Extract the [x, y] coordinate from the center of the cell holding the provided text.  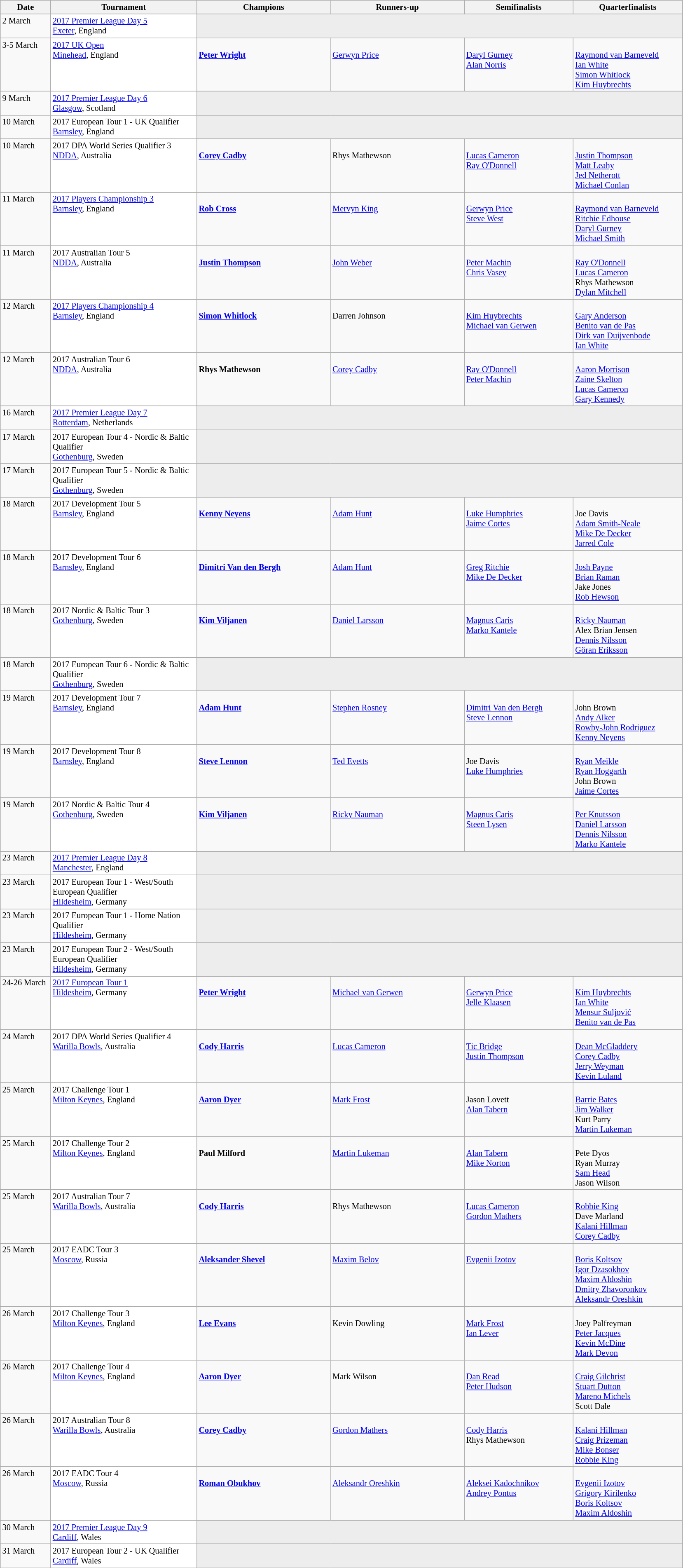
Dan Read Peter Hudson [519, 1387]
Jason Lovett Alan Tabern [519, 1109]
2017 European Tour 1 - West/South European Qualifier Hildesheim, Germany [124, 892]
2017 European Tour 1Hildesheim, Germany [124, 1003]
2017 EADC Tour 3Moscow, Russia [124, 1275]
Cody Harris Rhys Mathewson [519, 1440]
Aleksander Shevel [264, 1275]
Raymond van Barneveld Ian White Simon Whitlock Kim Huybrechts [628, 65]
2 March [26, 26]
Simon Whitlock [264, 326]
2017 UK OpenMinehead, England [124, 65]
2017 EADC Tour 4Moscow, Russia [124, 1493]
Tic Bridge Justin Thompson [519, 1056]
2017 Development Tour 6Barnsley, England [124, 577]
Runners-up [397, 7]
Kenny Neyens [264, 524]
2017 Challenge Tour 2Milton Keynes, England [124, 1163]
Gerwyn Price Steve West [519, 219]
John Weber [397, 272]
Aleksei Kadochnikov Andrey Pontus [519, 1493]
Darren Johnson [397, 326]
Lucas Cameron Ray O'Donnell [519, 166]
Raymond van Barneveld Ritchie Edhouse Daryl Gurney Michael Smith [628, 219]
3-5 March [26, 65]
Magnus Caris Steen Lysen [519, 825]
Lucas Cameron [397, 1056]
Barrie Bates Jim Walker Kurt Parry Martin Lukeman [628, 1109]
2017 European Tour 2 - UK Qualifier Cardiff, Wales [124, 1556]
Pete Dyos Ryan Murray Sam Head Jason Wilson [628, 1163]
2017 DPA World Series Qualifier 3NDDA, Australia [124, 166]
Tournament [124, 7]
Champions [264, 7]
Ricky Nauman [397, 825]
Gerwyn Price Jelle Klaasen [519, 1003]
Ricky Nauman Alex Brian Jensen Dennis Nilsson Göran Eriksson [628, 630]
2017 Challenge Tour 1Milton Keynes, England [124, 1109]
Evgenii Izotov [519, 1275]
2017 Players Championship 4Barnsley, England [124, 326]
Semifinalists [519, 7]
Mervyn King [397, 219]
Lucas Cameron Gordon Mathers [519, 1216]
Robbie King Dave Marland Kalani Hillman Corey Cadby [628, 1216]
2017 Premier League Day 9 Cardiff, Wales [124, 1532]
30 March [26, 1532]
Greg Ritchie Mike De Decker [519, 577]
Kim Huybrechts Michael van Gerwen [519, 326]
Quarterfinalists [628, 7]
Roman Obukhov [264, 1493]
Dimitri Van den Bergh Steve Lennon [519, 717]
16 March [26, 418]
2017 European Tour 6 - Nordic & Baltic Qualifier Gothenburg, Sweden [124, 674]
Evgenii Izotov Grigory Kirilenko Boris Koltsov Maxim Aldoshin [628, 1493]
Michael van Gerwen [397, 1003]
2017 Development Tour 5Barnsley, England [124, 524]
Mark Frost [397, 1109]
John Brown Andy Alker Rowby-John Rodriguez Kenny Neyens [628, 717]
2017 Development Tour 7Barnsley, England [124, 717]
Per Knutsson Daniel Larsson Dennis Nilsson Marko Kantele [628, 825]
Paul Milford [264, 1163]
2017 European Tour 1 - Home Nation Qualifier Hildesheim, Germany [124, 926]
2017 Premier League Day 7 Rotterdam, Netherlands [124, 418]
Peter Machin Chris Vasey [519, 272]
Gary Anderson Benito van de Pas Dirk van Duijvenbode Ian White [628, 326]
2017 Challenge Tour 3Milton Keynes, England [124, 1333]
2017 European Tour 2 - West/South European Qualifier Hildesheim, Germany [124, 959]
Stephen Rosney [397, 717]
Martin Lukeman [397, 1163]
2017 European Tour 5 - Nordic & Baltic Qualifier Gothenburg, Sweden [124, 480]
2017 Australian Tour 5NDDA, Australia [124, 272]
Ray O'Donnell Peter Machin [519, 379]
Aaron Morrison Zaine Skelton Lucas Cameron Gary Kennedy [628, 379]
2017 Premier League Day 8 Manchester, England [124, 863]
Daryl Gurney Alan Norris [519, 65]
Gerwyn Price [397, 65]
Magnus Caris Marko Kantele [519, 630]
2017 Players Championship 3Barnsley, England [124, 219]
Maxim Belov [397, 1275]
2017 Premier League Day 6 Glasgow, Scotland [124, 103]
2017 Development Tour 8Barnsley, England [124, 771]
Justin Thompson Matt Leahy Jed Netherott Michael Conlan [628, 166]
Daniel Larsson [397, 630]
2017 Australian Tour 8Warilla Bowls, Australia [124, 1440]
Lee Evans [264, 1333]
Aleksandr Oreshkin [397, 1493]
Rob Cross [264, 219]
Steve Lennon [264, 771]
Ray O'Donnell Lucas Cameron Rhys Mathewson Dylan Mitchell [628, 272]
2017 Nordic & Baltic Tour 3Gothenburg, Sweden [124, 630]
31 March [26, 1556]
Mark Wilson [397, 1387]
Josh Payne Brian Raman Jake Jones Rob Hewson [628, 577]
Joe Davis Luke Humphries [519, 771]
Dimitri Van den Bergh [264, 577]
2017 European Tour 4 - Nordic & Baltic Qualifier Gothenburg, Sweden [124, 447]
2017 Premier League Day 5 Exeter, England [124, 26]
2017 Nordic & Baltic Tour 4Gothenburg, Sweden [124, 825]
Kevin Dowling [397, 1333]
2017 Australian Tour 6NDDA, Australia [124, 379]
Kalani Hillman Craig Prizeman Mike Bonser Robbie King [628, 1440]
Mark Frost Ian Lever [519, 1333]
Joe Davis Adam Smith-Neale Mike De Decker Jarred Cole [628, 524]
Kim Huybrechts Ian White Mensur Suljović Benito van de Pas [628, 1003]
9 March [26, 103]
Alan Tabern Mike Norton [519, 1163]
Ryan Meikle Ryan Hoggarth John Brown Jaime Cortes [628, 771]
Luke Humphries Jaime Cortes [519, 524]
Ted Evetts [397, 771]
Date [26, 7]
2017 DPA World Series Qualifier 4Warilla Bowls, Australia [124, 1056]
2017 European Tour 1 - UK Qualifier Barnsley, England [124, 127]
24-26 March [26, 1003]
24 March [26, 1056]
Dean McGladdery Corey Cadby Jerry Weyman Kevin Luland [628, 1056]
Joey Palfreyman Peter Jacques Kevin McDine Mark Devon [628, 1333]
Justin Thompson [264, 272]
2017 Challenge Tour 4Milton Keynes, England [124, 1387]
2017 Australian Tour 7Warilla Bowls, Australia [124, 1216]
Craig Gilchrist Stuart Dutton Mareno Michels Scott Dale [628, 1387]
Boris Koltsov Igor Dzasokhov Maxim Aldoshin Dmitry Zhavoronkov Aleksandr Oreshkin [628, 1275]
Gordon Mathers [397, 1440]
